Detect which cell encompasses the target text, then output its (x, y) center coordinate. 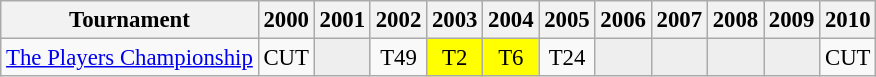
2004 (511, 20)
Tournament (130, 20)
2001 (342, 20)
2002 (398, 20)
2003 (455, 20)
2007 (679, 20)
T24 (567, 58)
2010 (848, 20)
2005 (567, 20)
The Players Championship (130, 58)
T49 (398, 58)
2006 (623, 20)
T2 (455, 58)
T6 (511, 58)
2009 (792, 20)
2000 (286, 20)
2008 (735, 20)
